Detect which cell encompasses the target text, then output its [x, y] center coordinate. 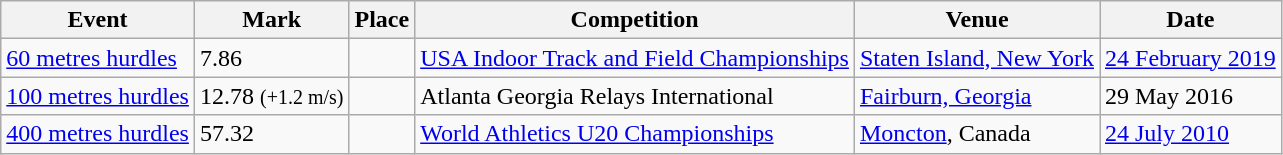
400 metres hurdles [98, 134]
USA Indoor Track and Field Championships [635, 58]
57.32 [272, 134]
12.78 (+1.2 m/s) [272, 96]
Competition [635, 20]
Event [98, 20]
24 February 2019 [1191, 58]
Fairburn, Georgia [976, 96]
Atlanta Georgia Relays International [635, 96]
29 May 2016 [1191, 96]
60 metres hurdles [98, 58]
Moncton, Canada [976, 134]
Date [1191, 20]
Mark [272, 20]
Place [382, 20]
7.86 [272, 58]
Staten Island, New York [976, 58]
World Athletics U20 Championships [635, 134]
24 July 2010 [1191, 134]
100 metres hurdles [98, 96]
Venue [976, 20]
